Find where the given text appears and provide that cell's center as [x, y] coordinate. 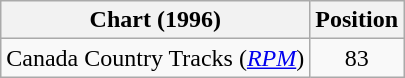
83 [357, 58]
Chart (1996) [156, 20]
Canada Country Tracks (RPM) [156, 58]
Position [357, 20]
